Search for the cell housing the specified text and yield its [x, y] center coordinate. 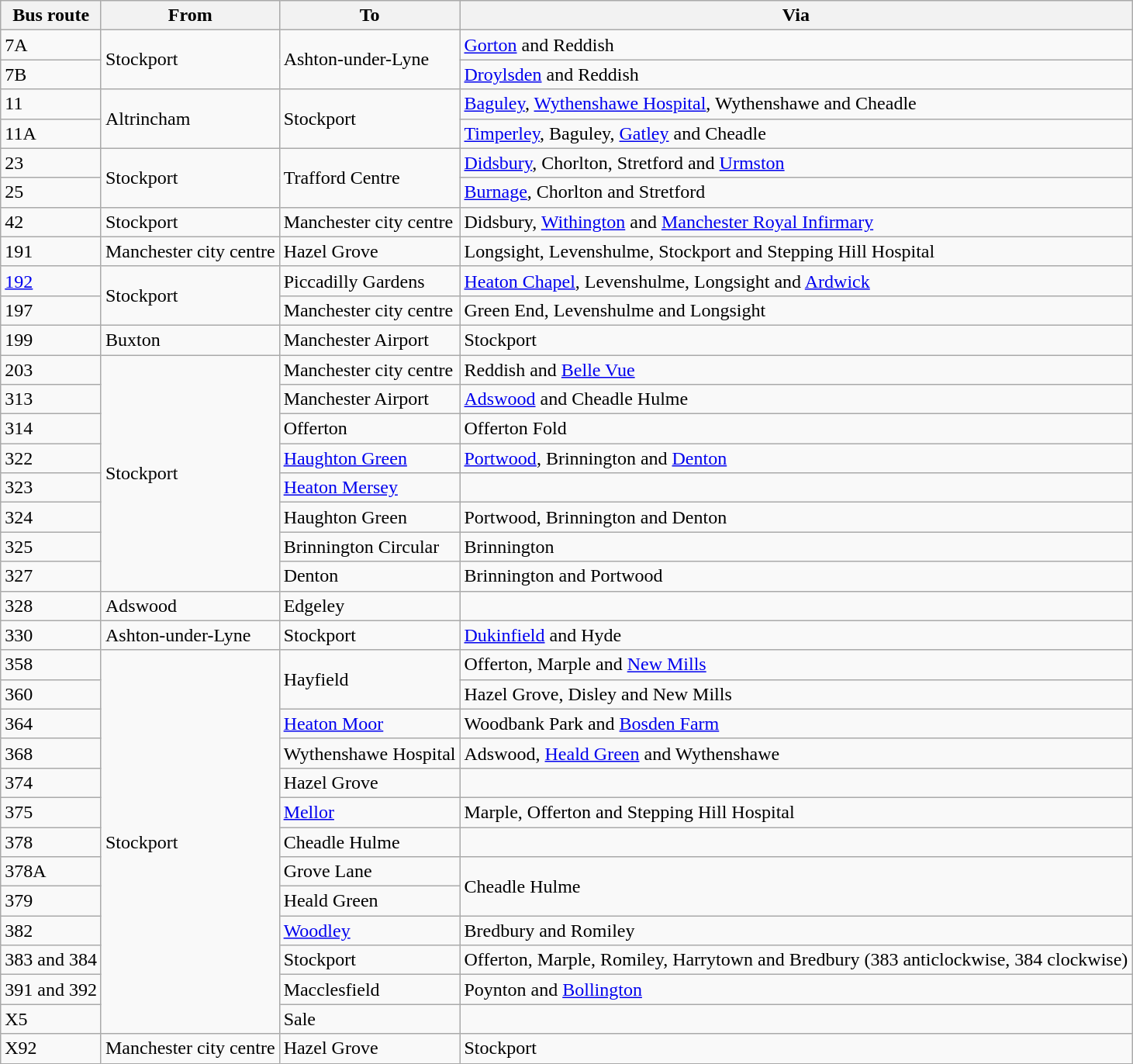
379 [51, 901]
11A [51, 133]
Offerton Fold [796, 429]
Burnage, Chorlton and Stretford [796, 192]
Adswood and Cheadle Hulme [796, 399]
Timperley, Baguley, Gatley and Cheadle [796, 133]
374 [51, 782]
Didsbury, Withington and Manchester Royal Infirmary [796, 222]
Heald Green [369, 901]
Bus route [51, 16]
383 and 384 [51, 960]
Poynton and Bollington [796, 990]
Adswood, Heald Green and Wythenshawe [796, 753]
Woodbank Park and Bosden Farm [796, 724]
378A [51, 872]
Offerton, Marple and New Mills [796, 665]
322 [51, 458]
Droylsden and Reddish [796, 74]
Brinnington Circular [369, 547]
Dukinfield and Hyde [796, 635]
368 [51, 753]
Macclesfield [369, 990]
From [190, 16]
Via [796, 16]
325 [51, 547]
330 [51, 635]
To [369, 16]
Baguley, Wythenshawe Hospital, Wythenshawe and Cheadle [796, 104]
Hayfield [369, 679]
Reddish and Belle Vue [796, 370]
7A [51, 45]
313 [51, 399]
Offerton, Marple, Romiley, Harrytown and Bredbury (383 anticlockwise, 384 clockwise) [796, 960]
328 [51, 606]
Green End, Levenshulme and Longsight [796, 310]
Piccadilly Gardens [369, 281]
197 [51, 310]
323 [51, 488]
Brinnington [796, 547]
Hazel Grove, Disley and New Mills [796, 694]
Gorton and Reddish [796, 45]
324 [51, 517]
Marple, Offerton and Stepping Hill Hospital [796, 812]
360 [51, 694]
199 [51, 340]
Denton [369, 576]
375 [51, 812]
Altrincham [190, 119]
203 [51, 370]
Longsight, Levenshulme, Stockport and Stepping Hill Hospital [796, 251]
Heaton Chapel, Levenshulme, Longsight and Ardwick [796, 281]
191 [51, 251]
7B [51, 74]
Heaton Moor [369, 724]
364 [51, 724]
327 [51, 576]
Brinnington and Portwood [796, 576]
Offerton [369, 429]
42 [51, 222]
Sale [369, 1019]
Adswood [190, 606]
X5 [51, 1019]
382 [51, 931]
378 [51, 841]
Buxton [190, 340]
Edgeley [369, 606]
192 [51, 281]
358 [51, 665]
314 [51, 429]
X92 [51, 1048]
Mellor [369, 812]
Bredbury and Romiley [796, 931]
Woodley [369, 931]
Didsbury, Chorlton, Stretford and Urmston [796, 163]
Wythenshawe Hospital [369, 753]
11 [51, 104]
391 and 392 [51, 990]
23 [51, 163]
25 [51, 192]
Heaton Mersey [369, 488]
Trafford Centre [369, 178]
Grove Lane [369, 872]
